Return [X, Y] of the center of cell containing provided text 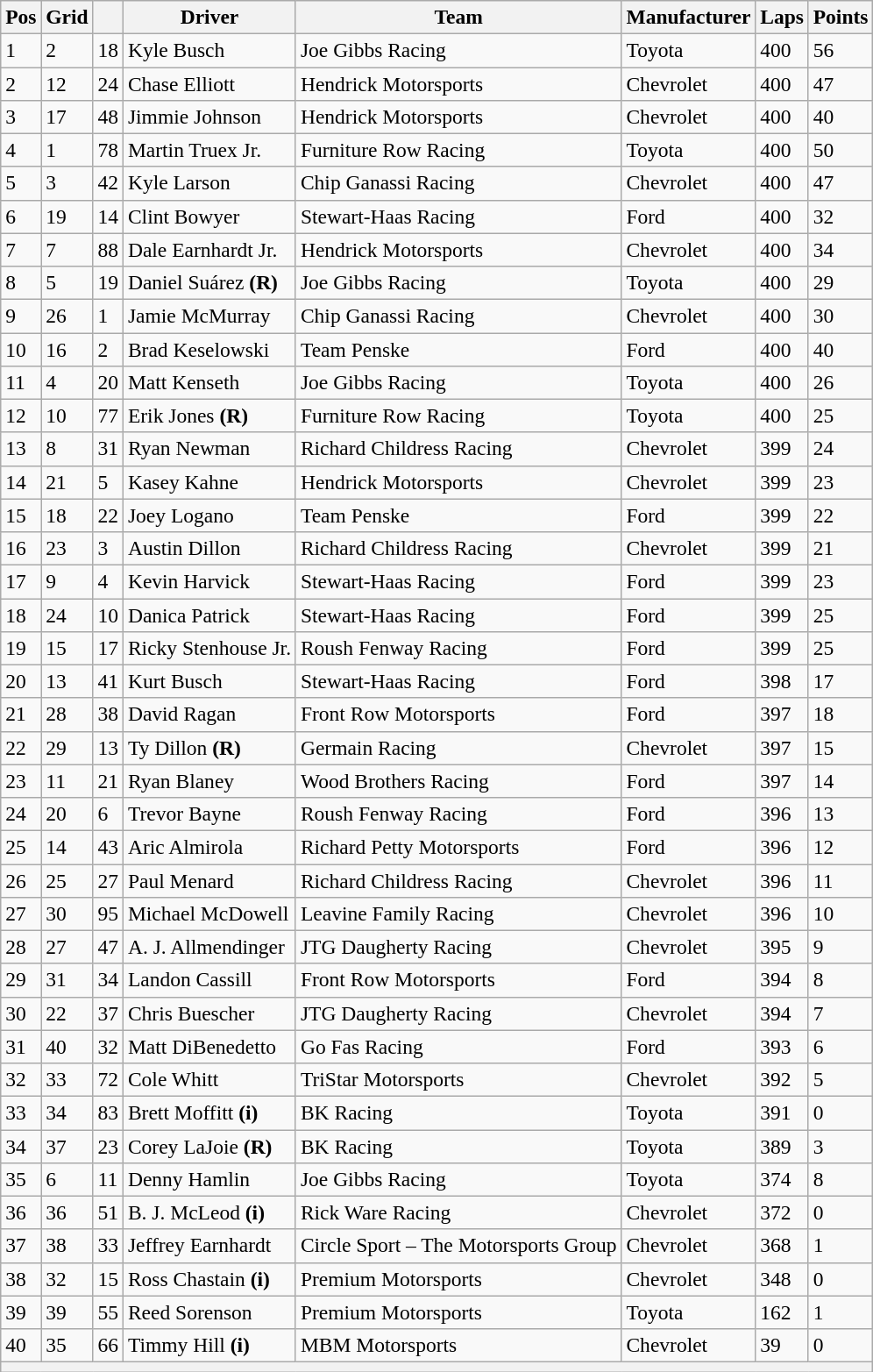
Leavine Family Racing [458, 913]
Ryan Blaney [209, 781]
43 [108, 847]
393 [782, 1047]
Richard Petty Motorsports [458, 847]
77 [108, 416]
Grid [67, 17]
42 [108, 183]
Kurt Busch [209, 681]
Matt Kenseth [209, 382]
Timmy Hill (i) [209, 1345]
78 [108, 150]
395 [782, 947]
Kevin Harvick [209, 581]
88 [108, 250]
368 [782, 1246]
Driver [209, 17]
Daniel Suárez (R) [209, 282]
Jimmie Johnson [209, 117]
Circle Sport – The Motorsports Group [458, 1246]
Brad Keselowski [209, 349]
Jeffrey Earnhardt [209, 1246]
Ross Chastain (i) [209, 1279]
Trevor Bayne [209, 814]
Wood Brothers Racing [458, 781]
95 [108, 913]
50 [841, 150]
Ty Dillon (R) [209, 748]
55 [108, 1312]
391 [782, 1113]
MBM Motorsports [458, 1345]
Aric Almirola [209, 847]
398 [782, 681]
Jamie McMurray [209, 316]
David Ragan [209, 714]
51 [108, 1212]
Clint Bowyer [209, 217]
Points [841, 17]
392 [782, 1079]
A. J. Allmendinger [209, 947]
Dale Earnhardt Jr. [209, 250]
162 [782, 1312]
Denny Hamlin [209, 1179]
Chris Buescher [209, 1013]
Cole Whitt [209, 1079]
Manufacturer [689, 17]
348 [782, 1279]
Erik Jones (R) [209, 416]
Michael McDowell [209, 913]
83 [108, 1113]
56 [841, 50]
TriStar Motorsports [458, 1079]
Kyle Busch [209, 50]
Ricky Stenhouse Jr. [209, 648]
Chase Elliott [209, 83]
Austin Dillon [209, 548]
Ryan Newman [209, 449]
Kasey Kahne [209, 482]
Martin Truex Jr. [209, 150]
66 [108, 1345]
389 [782, 1146]
Danica Patrick [209, 615]
Paul Menard [209, 880]
Corey LaJoie (R) [209, 1146]
Matt DiBenedetto [209, 1047]
41 [108, 681]
Brett Moffitt (i) [209, 1113]
Go Fas Racing [458, 1047]
Kyle Larson [209, 183]
Reed Sorenson [209, 1312]
Team [458, 17]
Joey Logano [209, 515]
Rick Ware Racing [458, 1212]
Landon Cassill [209, 980]
Pos [21, 17]
B. J. McLeod (i) [209, 1212]
48 [108, 117]
372 [782, 1212]
72 [108, 1079]
Laps [782, 17]
Germain Racing [458, 748]
374 [782, 1179]
